From the cell containing the given text, extract its center point as [x, y] coordinate. 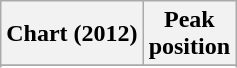
Peakposition [189, 34]
Chart (2012) [72, 34]
